Identify which cell holds the provided text, then report its [X, Y] central coordinate. 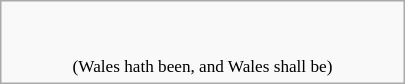
(Wales hath been, and Wales shall be) [203, 41]
